Locate the cell with the specified text and output its [X, Y] center coordinate. 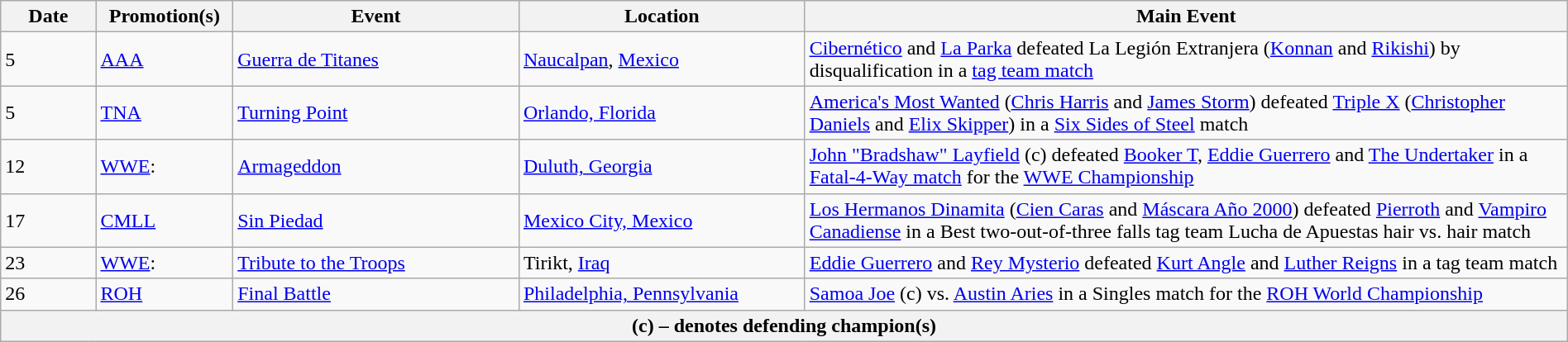
Sin Piedad [376, 220]
Cibernético and La Parka defeated La Legión Extranjera (Konnan and Rikishi) by disqualification in a tag team match [1186, 59]
Duluth, Georgia [662, 167]
Mexico City, Mexico [662, 220]
Samoa Joe (c) vs. Austin Aries in a Singles match for the ROH World Championship [1186, 294]
26 [48, 294]
23 [48, 263]
Main Event [1186, 17]
Promotion(s) [165, 17]
Guerra de Titanes [376, 59]
Final Battle [376, 294]
Tribute to the Troops [376, 263]
17 [48, 220]
Eddie Guerrero and Rey Mysterio defeated Kurt Angle and Luther Reigns in a tag team match [1186, 263]
America's Most Wanted (Chris Harris and James Storm) defeated Triple X (Christopher Daniels and Elix Skipper) in a Six Sides of Steel match [1186, 112]
Location [662, 17]
Philadelphia, Pennsylvania [662, 294]
AAA [165, 59]
Date [48, 17]
CMLL [165, 220]
Armageddon [376, 167]
ROH [165, 294]
Turning Point [376, 112]
Tirikt, Iraq [662, 263]
Naucalpan, Mexico [662, 59]
TNA [165, 112]
(c) – denotes defending champion(s) [784, 325]
John "Bradshaw" Layfield (c) defeated Booker T, Eddie Guerrero and The Undertaker in a Fatal-4-Way match for the WWE Championship [1186, 167]
Event [376, 17]
Orlando, Florida [662, 112]
12 [48, 167]
